Scan for the cell matching the given text and deliver its [x, y] coordinate at center. 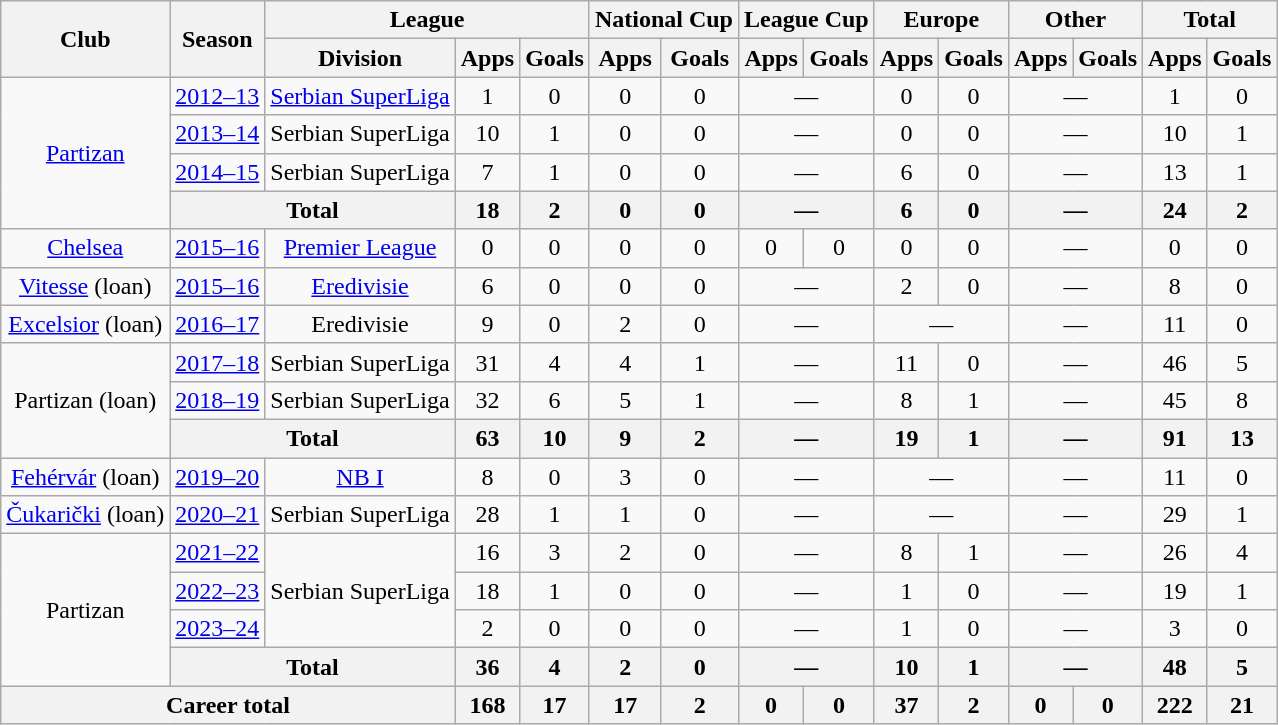
Čukarički (loan) [86, 515]
Division [360, 58]
37 [906, 705]
2013–14 [218, 134]
Career total [228, 705]
32 [487, 400]
Partizan (loan) [86, 400]
36 [487, 667]
31 [487, 362]
63 [487, 438]
Premier League [360, 248]
2012–13 [218, 96]
2016–17 [218, 324]
24 [1175, 210]
2014–15 [218, 172]
2021–22 [218, 553]
91 [1175, 438]
Club [86, 39]
2018–19 [218, 400]
29 [1175, 515]
Other [1075, 20]
2022–23 [218, 591]
Vitesse (loan) [86, 286]
Season [218, 39]
National Cup [664, 20]
16 [487, 553]
Fehérvár (loan) [86, 477]
222 [1175, 705]
46 [1175, 362]
Chelsea [86, 248]
Excelsior (loan) [86, 324]
7 [487, 172]
League Cup [806, 20]
48 [1175, 667]
2023–24 [218, 629]
26 [1175, 553]
21 [1242, 705]
45 [1175, 400]
28 [487, 515]
168 [487, 705]
2017–18 [218, 362]
2020–21 [218, 515]
Europe [941, 20]
NB I [360, 477]
League [428, 20]
2019–20 [218, 477]
